Find where the given text appears and provide that cell's center as [x, y] coordinate. 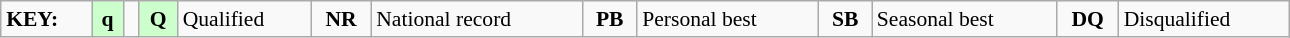
DQ [1088, 19]
KEY: [46, 19]
National record [476, 19]
NR [341, 19]
Disqualified [1204, 19]
q [108, 19]
Q [158, 19]
Personal best [728, 19]
Seasonal best [964, 19]
Qualified [244, 19]
SB [846, 19]
PB [610, 19]
